Capture the cell that displays the provided text and extract its (x, y) central coordinate. 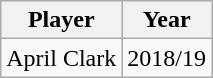
Year (167, 20)
April Clark (62, 58)
Player (62, 20)
2018/19 (167, 58)
